Find where the given text appears and provide that cell's center as (X, Y) coordinate. 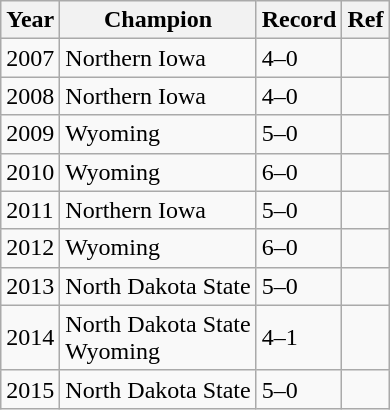
2007 (30, 58)
4–1 (299, 338)
Ref (366, 20)
2010 (30, 172)
2008 (30, 96)
2011 (30, 210)
2012 (30, 248)
Year (30, 20)
2015 (30, 389)
Record (299, 20)
North Dakota StateWyoming (158, 338)
2013 (30, 286)
2014 (30, 338)
Champion (158, 20)
2009 (30, 134)
